Return (x, y) of the center of cell containing provided text 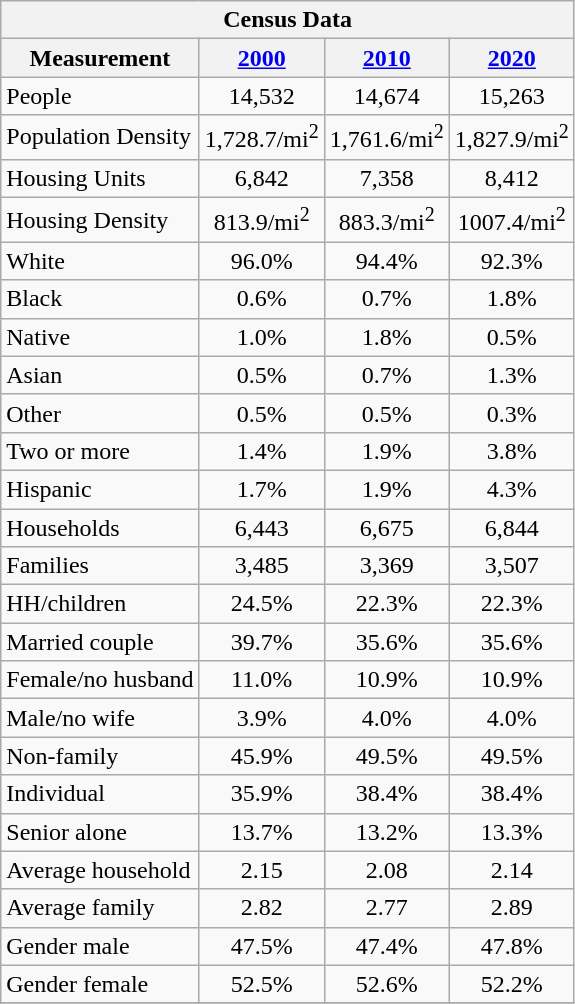
Average household (100, 870)
47.4% (386, 946)
Average family (100, 908)
1,827.9/mi2 (512, 138)
6,842 (262, 178)
Native (100, 337)
4.3% (512, 489)
13.7% (262, 832)
39.7% (262, 642)
813.9/mi2 (262, 220)
3.9% (262, 718)
13.2% (386, 832)
Gender male (100, 946)
14,674 (386, 96)
52.2% (512, 984)
Population Density (100, 138)
35.9% (262, 794)
Measurement (100, 58)
8,412 (512, 178)
Female/no husband (100, 680)
2.08 (386, 870)
2020 (512, 58)
94.4% (386, 261)
Housing Density (100, 220)
1007.4/mi2 (512, 220)
2.89 (512, 908)
Individual (100, 794)
1,728.7/mi2 (262, 138)
45.9% (262, 756)
Asian (100, 375)
47.8% (512, 946)
Male/no wife (100, 718)
Senior alone (100, 832)
6,443 (262, 528)
2.77 (386, 908)
6,675 (386, 528)
6,844 (512, 528)
1.0% (262, 337)
Two or more (100, 451)
47.5% (262, 946)
3,507 (512, 566)
96.0% (262, 261)
1.3% (512, 375)
11.0% (262, 680)
3.8% (512, 451)
White (100, 261)
13.3% (512, 832)
Households (100, 528)
52.6% (386, 984)
1.7% (262, 489)
2010 (386, 58)
Black (100, 299)
92.3% (512, 261)
0.3% (512, 413)
2.14 (512, 870)
14,532 (262, 96)
2.82 (262, 908)
People (100, 96)
Gender female (100, 984)
HH/children (100, 604)
Other (100, 413)
Hispanic (100, 489)
2.15 (262, 870)
Married couple (100, 642)
15,263 (512, 96)
1,761.6/mi2 (386, 138)
3,369 (386, 566)
3,485 (262, 566)
Non-family (100, 756)
0.6% (262, 299)
Families (100, 566)
52.5% (262, 984)
24.5% (262, 604)
883.3/mi2 (386, 220)
1.4% (262, 451)
Housing Units (100, 178)
7,358 (386, 178)
Census Data (288, 20)
2000 (262, 58)
